Pinpoint the cell where the given text exists, returning its (x, y) midpoint coordinate. 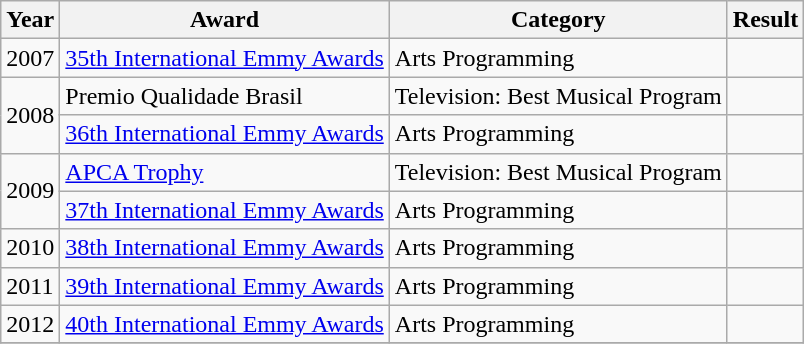
Award (224, 20)
39th International Emmy Awards (224, 286)
2012 (30, 324)
2008 (30, 115)
38th International Emmy Awards (224, 248)
Result (765, 20)
Category (558, 20)
35th International Emmy Awards (224, 58)
2010 (30, 248)
Premio Qualidade Brasil (224, 96)
Year (30, 20)
APCA Trophy (224, 172)
37th International Emmy Awards (224, 210)
2011 (30, 286)
40th International Emmy Awards (224, 324)
2009 (30, 191)
2007 (30, 58)
36th International Emmy Awards (224, 134)
